Pinpoint the cell where the given text exists, returning its [X, Y] midpoint coordinate. 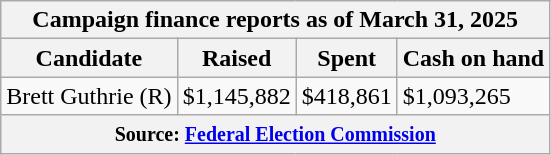
Source: Federal Election Commission [276, 134]
Campaign finance reports as of March 31, 2025 [276, 20]
Cash on hand [473, 58]
Brett Guthrie (R) [89, 96]
Spent [346, 58]
$418,861 [346, 96]
$1,093,265 [473, 96]
Candidate [89, 58]
Raised [236, 58]
$1,145,882 [236, 96]
